Locate the cell with the specified text and output its [X, Y] center coordinate. 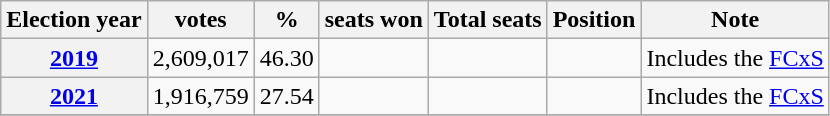
2,609,017 [200, 58]
Election year [74, 20]
votes [200, 20]
1,916,759 [200, 96]
27.54 [286, 96]
seats won [374, 20]
46.30 [286, 58]
2021 [74, 96]
Note [735, 20]
Total seats [488, 20]
% [286, 20]
2019 [74, 58]
Position [594, 20]
